Determine the (X, Y) coordinate at the center of the cell enclosing the given text.  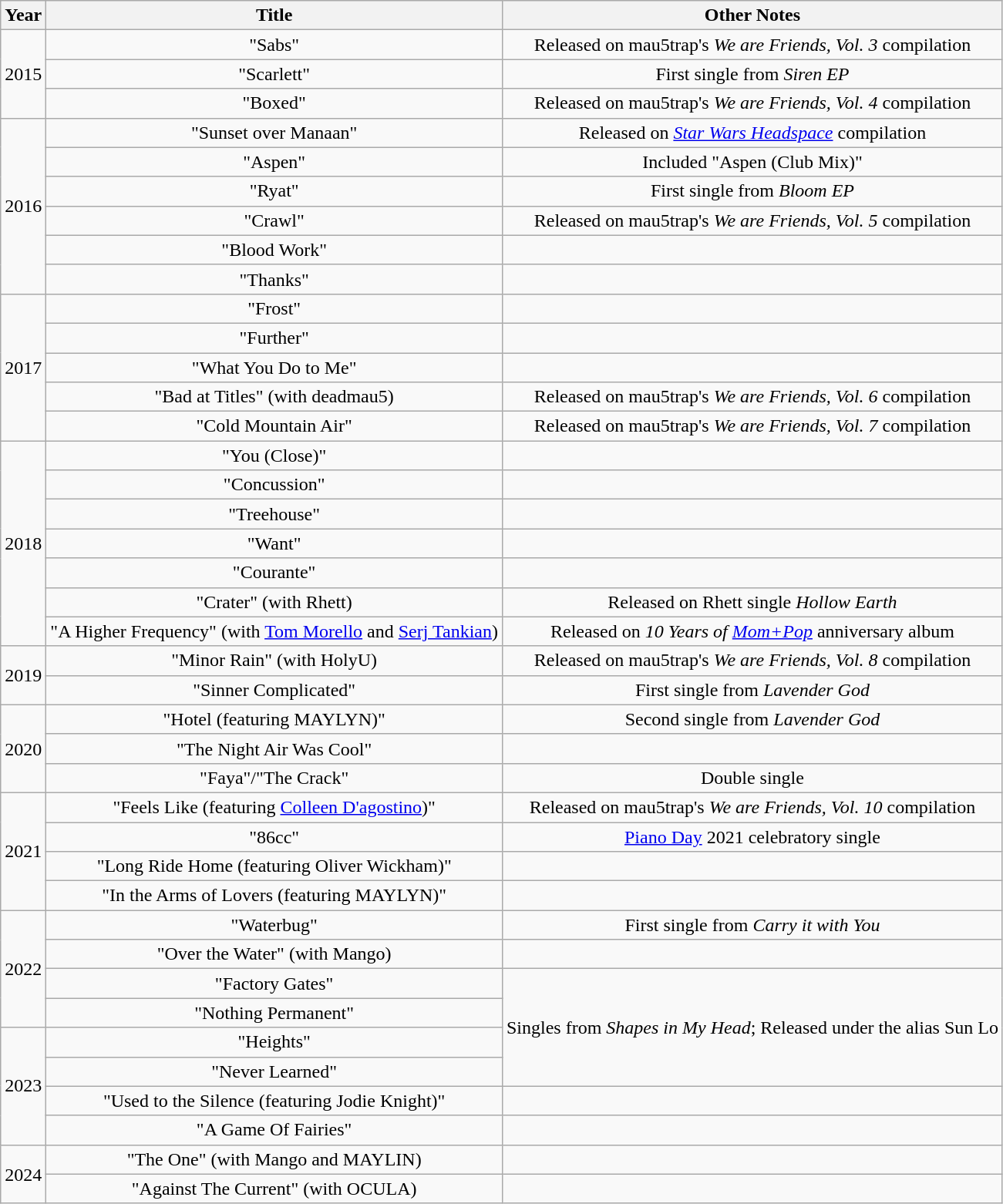
2019 (23, 675)
"Never Learned" (274, 1071)
"Heights" (274, 1042)
"Concussion" (274, 485)
"Sunset over Manaan" (274, 133)
"Sabs" (274, 45)
2018 (23, 543)
"Hotel (featuring MAYLYN)" (274, 719)
Released on 10 Years of Mom+Pop anniversary album (752, 631)
"Boxed" (274, 103)
Released on mau5trap's We are Friends, Vol. 4 compilation (752, 103)
"Cold Mountain Air" (274, 426)
2021 (23, 851)
Released on mau5trap's We are Friends, Vol. 3 compilation (752, 45)
Title (274, 15)
2015 (23, 74)
"Ryat" (274, 191)
"Treehouse" (274, 514)
First single from Lavender God (752, 690)
Second single from Lavender God (752, 719)
Double single (752, 778)
"Thanks" (274, 279)
2023 (23, 1086)
First single from Siren EP (752, 74)
Released on mau5trap's We are Friends, Vol. 7 compilation (752, 426)
"Factory Gates" (274, 984)
First single from Bloom EP (752, 191)
2020 (23, 748)
"Sinner Complicated" (274, 690)
"Feels Like (featuring Colleen D'agostino)" (274, 807)
"Crawl" (274, 220)
"Faya"/"The Crack" (274, 778)
"A Game Of Fairies" (274, 1130)
"Frost" (274, 308)
Year (23, 15)
"Minor Rain" (with HolyU) (274, 661)
2016 (23, 206)
"The Night Air Was Cool" (274, 748)
Released on Rhett single Hollow Earth (752, 602)
Included "Aspen (Club Mix)" (752, 162)
"Long Ride Home (featuring Oliver Wickham)" (274, 866)
"Further" (274, 338)
"Over the Water" (with Mango) (274, 954)
Other Notes (752, 15)
Released on mau5trap's We are Friends, Vol. 5 compilation (752, 220)
"The One" (with Mango and MAYLIN) (274, 1159)
"Crater" (with Rhett) (274, 602)
Singles from Shapes in My Head; Released under the alias Sun Lo (752, 1027)
Released on mau5trap's We are Friends, Vol. 10 compilation (752, 807)
"Blood Work" (274, 250)
"Scarlett" (274, 74)
"What You Do to Me" (274, 368)
"Waterbug" (274, 925)
Released on Star Wars Headspace compilation (752, 133)
"Against The Current" (with OCULA) (274, 1189)
"86cc" (274, 836)
"Aspen" (274, 162)
Released on mau5trap's We are Friends, Vol. 8 compilation (752, 661)
Piano Day 2021 celebratory single (752, 836)
2022 (23, 969)
"Bad at Titles" (with deadmau5) (274, 397)
Released on mau5trap's We are Friends, Vol. 6 compilation (752, 397)
"You (Close)" (274, 456)
"In the Arms of Lovers (featuring MAYLYN)" (274, 896)
"Used to the Silence (featuring Jodie Knight)" (274, 1101)
"Want" (274, 543)
"Nothing Permanent" (274, 1013)
First single from Carry it with You (752, 925)
2024 (23, 1174)
2017 (23, 367)
"Courante" (274, 573)
"A Higher Frequency" (with Tom Morello and Serj Tankian) (274, 631)
